Return (X, Y) of the center of cell containing provided text 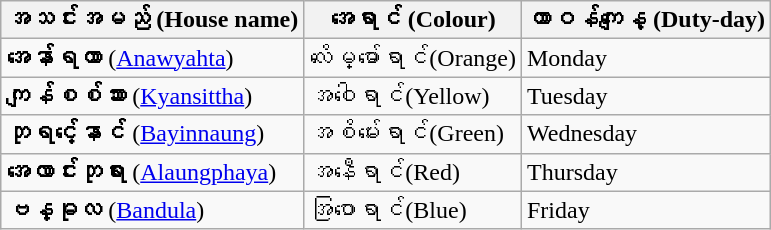
တာဝန်ကျနေ့ (Duty-day) (646, 20)
ဘုရင့်နောင် (Bayinnaung) (152, 134)
အရောင် (Colour) (413, 20)
Friday (646, 210)
Monday (646, 58)
Wednesday (646, 134)
အနော်ရထာ (Anawyahta) (152, 58)
အလောင်းဘုရား (Alaungphaya) (152, 172)
အစိမ်းရောင်(Green) (413, 134)
ကျန်စစ်သား (Kyansittha) (152, 96)
အပြာရောင်(Blue) (413, 210)
အဝါရောင်(Yellow) (413, 96)
Thursday (646, 172)
Tuesday (646, 96)
အသင်းအမည် (House name) (152, 20)
လိမ္မော်ရောင်(Orange) (413, 58)
‌ဗန္ဓုလ (Bandula) (152, 210)
အနီရောင်(Red) (413, 172)
